Scan for the cell matching the given text and deliver its (X, Y) coordinate at center. 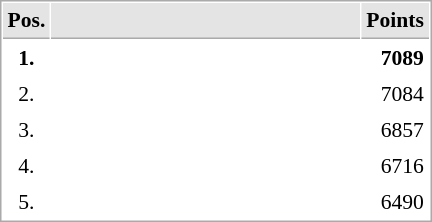
4. (26, 165)
6490 (396, 201)
2. (26, 93)
7084 (396, 93)
7089 (396, 57)
5. (26, 201)
1. (26, 57)
Pos. (26, 21)
3. (26, 129)
Points (396, 21)
6857 (396, 129)
6716 (396, 165)
